Capture the cell that displays the provided text and extract its [x, y] central coordinate. 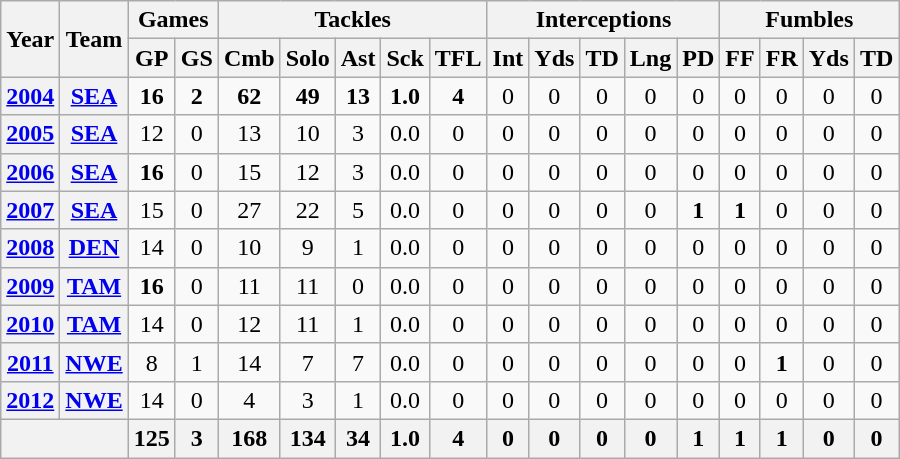
2010 [30, 324]
GP [152, 58]
PD [698, 58]
Solo [308, 58]
Cmb [249, 58]
Games [173, 20]
Int [508, 58]
DEN [94, 248]
2008 [30, 248]
168 [249, 438]
TFL [458, 58]
9 [308, 248]
FR [782, 58]
2011 [30, 362]
27 [249, 210]
22 [308, 210]
GS [196, 58]
2006 [30, 172]
5 [358, 210]
2005 [30, 134]
FF [740, 58]
Sck [405, 58]
62 [249, 96]
Lng [650, 58]
8 [152, 362]
125 [152, 438]
2007 [30, 210]
Interceptions [604, 20]
34 [358, 438]
134 [308, 438]
2 [196, 96]
Ast [358, 58]
49 [308, 96]
2012 [30, 400]
Tackles [352, 20]
2004 [30, 96]
Team [94, 39]
2009 [30, 286]
Year [30, 39]
Fumbles [810, 20]
